From the cell containing the given text, extract its center point as [X, Y] coordinate. 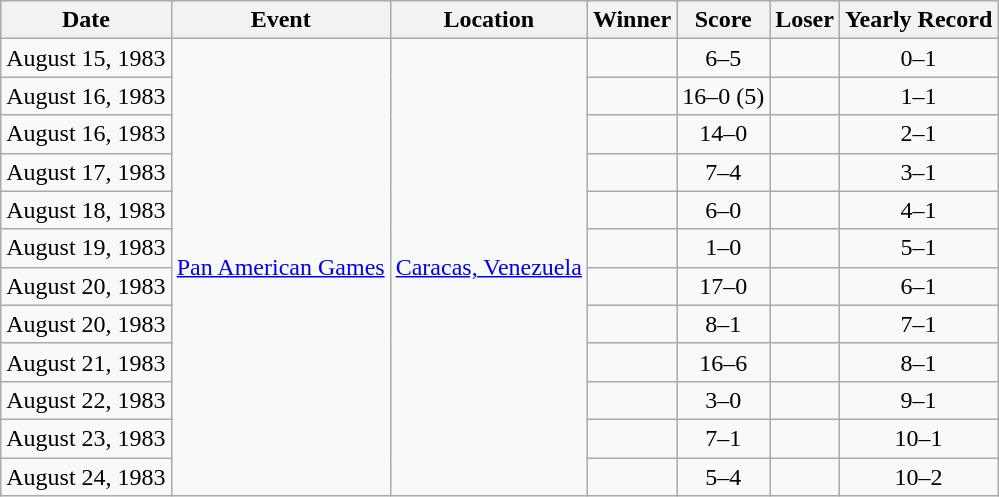
Loser [805, 20]
0–1 [918, 58]
6–5 [724, 58]
August 24, 1983 [86, 477]
August 22, 1983 [86, 400]
Yearly Record [918, 20]
August 18, 1983 [86, 210]
14–0 [724, 134]
August 17, 1983 [86, 172]
17–0 [724, 286]
Winner [632, 20]
August 23, 1983 [86, 438]
Caracas, Venezuela [488, 268]
Event [280, 20]
16–6 [724, 362]
4–1 [918, 210]
5–1 [918, 248]
Date [86, 20]
2–1 [918, 134]
3–0 [724, 400]
3–1 [918, 172]
1–0 [724, 248]
August 15, 1983 [86, 58]
10–2 [918, 477]
August 19, 1983 [86, 248]
16–0 (5) [724, 96]
1–1 [918, 96]
Pan American Games [280, 268]
5–4 [724, 477]
9–1 [918, 400]
7–4 [724, 172]
August 21, 1983 [86, 362]
6–1 [918, 286]
Score [724, 20]
10–1 [918, 438]
6–0 [724, 210]
Location [488, 20]
